Detect which cell encompasses the target text, then output its [x, y] center coordinate. 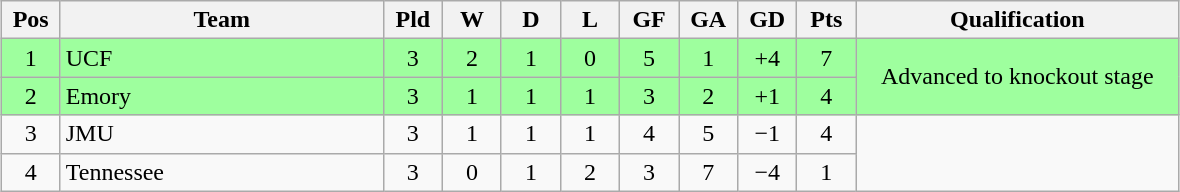
Qualification [1018, 20]
D [530, 20]
−1 [768, 134]
W [472, 20]
GA [708, 20]
Team [222, 20]
−4 [768, 172]
Advanced to knockout stage [1018, 77]
+4 [768, 58]
Tennessee [222, 172]
GD [768, 20]
JMU [222, 134]
L [590, 20]
Pts [826, 20]
+1 [768, 96]
GF [650, 20]
Emory [222, 96]
Pos [30, 20]
UCF [222, 58]
Pld [412, 20]
